Locate the cell with the specified text and output its [X, Y] center coordinate. 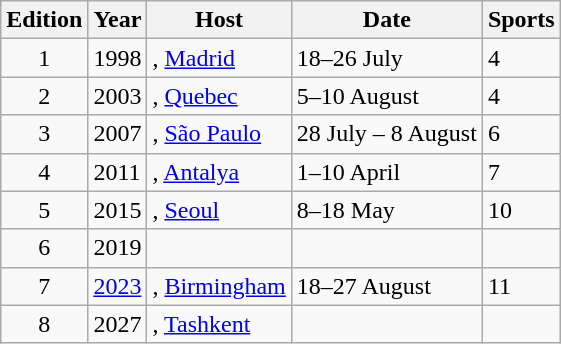
5–10 August [386, 96]
11 [521, 286]
, Seoul [219, 210]
28 July – 8 August [386, 134]
8 [44, 324]
, Madrid [219, 58]
, Birmingham [219, 286]
, São Paulo [219, 134]
2 [44, 96]
1998 [118, 58]
Sports [521, 20]
2007 [118, 134]
10 [521, 210]
18–26 July [386, 58]
, Antalya [219, 172]
1–10 April [386, 172]
Edition [44, 20]
2015 [118, 210]
2003 [118, 96]
1 [44, 58]
2027 [118, 324]
18–27 August [386, 286]
, Tashkent [219, 324]
3 [44, 134]
Host [219, 20]
2023 [118, 286]
2011 [118, 172]
, Quebec [219, 96]
2019 [118, 248]
5 [44, 210]
Year [118, 20]
8–18 May [386, 210]
Date [386, 20]
